Return the (x, y) coordinate for the center point of the cell that contains the specified text.  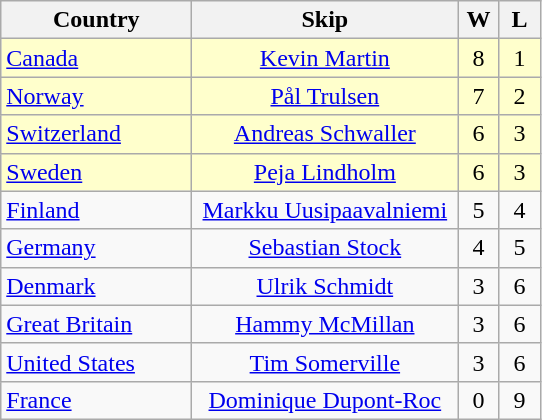
8 (478, 58)
Peja Lindholm (325, 172)
0 (478, 400)
Great Britain (96, 324)
1 (520, 58)
Hammy McMillan (325, 324)
Denmark (96, 286)
Germany (96, 248)
Dominique Dupont-Roc (325, 400)
Norway (96, 96)
Tim Somerville (325, 362)
Country (96, 20)
Switzerland (96, 134)
Sweden (96, 172)
United States (96, 362)
Canada (96, 58)
Finland (96, 210)
Markku Uusipaavalniemi (325, 210)
7 (478, 96)
Kevin Martin (325, 58)
9 (520, 400)
L (520, 20)
W (478, 20)
France (96, 400)
Skip (325, 20)
Pål Trulsen (325, 96)
Sebastian Stock (325, 248)
2 (520, 96)
Ulrik Schmidt (325, 286)
Andreas Schwaller (325, 134)
